Provide the (X, Y) coordinate of the cell's center where the given text is located.  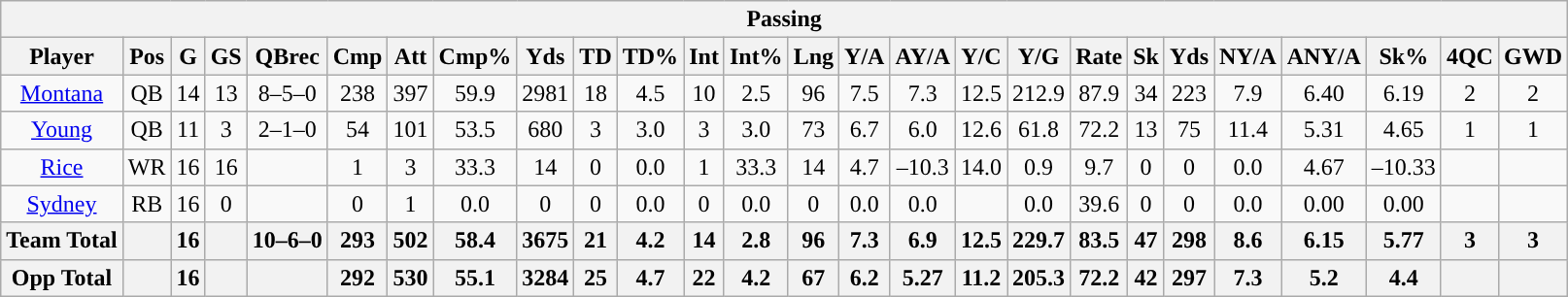
238 (358, 93)
2981 (546, 93)
297 (1189, 278)
Sydney (62, 204)
502 (410, 241)
53.5 (475, 130)
4.5 (650, 93)
Rate (1100, 56)
101 (410, 130)
212.9 (1040, 93)
11 (188, 130)
61.8 (1040, 130)
42 (1146, 278)
7.9 (1248, 93)
WR (147, 167)
G (188, 56)
Att (410, 56)
14.0 (981, 167)
Player (62, 56)
11.4 (1248, 130)
223 (1189, 93)
10–6–0 (288, 241)
6.9 (923, 241)
9.7 (1100, 167)
5.77 (1403, 241)
6.2 (865, 278)
NY/A (1248, 56)
6.15 (1323, 241)
2–1–0 (288, 130)
680 (546, 130)
Sk (1146, 56)
Y/A (865, 56)
Int% (756, 56)
Young (62, 130)
67 (813, 278)
6.40 (1323, 93)
3284 (546, 278)
5.2 (1323, 278)
397 (410, 93)
2.5 (756, 93)
8–5–0 (288, 93)
GS (225, 56)
75 (1189, 130)
73 (813, 130)
6.19 (1403, 93)
11.2 (981, 278)
Cmp (358, 56)
7.5 (865, 93)
4.65 (1403, 130)
87.9 (1100, 93)
Int (704, 56)
4.67 (1323, 167)
530 (410, 278)
3675 (546, 241)
TD% (650, 56)
–10.33 (1403, 167)
6.7 (865, 130)
4.4 (1403, 278)
5.27 (923, 278)
205.3 (1040, 278)
0.9 (1040, 167)
39.6 (1100, 204)
GWD (1533, 56)
54 (358, 130)
5.31 (1323, 130)
Pos (147, 56)
59.9 (475, 93)
Cmp% (475, 56)
293 (358, 241)
55.1 (475, 278)
Y/G (1040, 56)
22 (704, 278)
292 (358, 278)
ANY/A (1323, 56)
21 (596, 241)
25 (596, 278)
18 (596, 93)
83.5 (1100, 241)
2.8 (756, 241)
298 (1189, 241)
34 (1146, 93)
10 (704, 93)
TD (596, 56)
Montana (62, 93)
–10.3 (923, 167)
QBrec (288, 56)
RB (147, 204)
Opp Total (62, 278)
8.6 (1248, 241)
Team Total (62, 241)
Y/C (981, 56)
58.4 (475, 241)
12.6 (981, 130)
4QC (1469, 56)
47 (1146, 241)
AY/A (923, 56)
Sk% (1403, 56)
229.7 (1040, 241)
Rice (62, 167)
6.0 (923, 130)
Lng (813, 56)
Passing (785, 19)
